Search for the cell housing the specified text and yield its (X, Y) center coordinate. 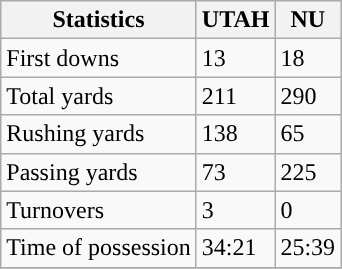
65 (308, 134)
Passing yards (99, 172)
225 (308, 172)
211 (236, 96)
290 (308, 96)
Time of possession (99, 248)
0 (308, 210)
3 (236, 210)
Statistics (99, 20)
NU (308, 20)
73 (236, 172)
13 (236, 58)
138 (236, 134)
First downs (99, 58)
UTAH (236, 20)
Turnovers (99, 210)
Total yards (99, 96)
18 (308, 58)
34:21 (236, 248)
25:39 (308, 248)
Rushing yards (99, 134)
